From the cell containing the given text, extract its center point as [X, Y] coordinate. 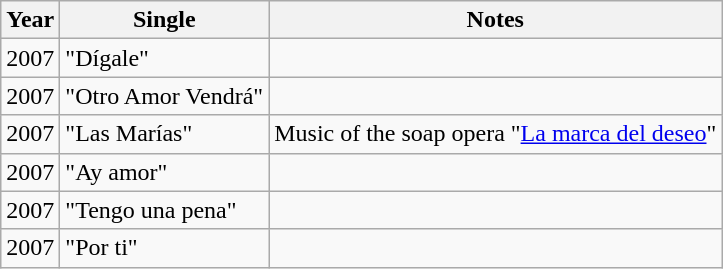
"Por ti" [164, 248]
"Las Marías" [164, 134]
"Tengo una pena" [164, 210]
"Ay amor" [164, 172]
Year [30, 20]
Notes [496, 20]
Music of the soap opera "La marca del deseo" [496, 134]
"Otro Amor Vendrá" [164, 96]
"Dígale" [164, 58]
Single [164, 20]
